Return the (x, y) coordinate for the center point of the cell that contains the specified text.  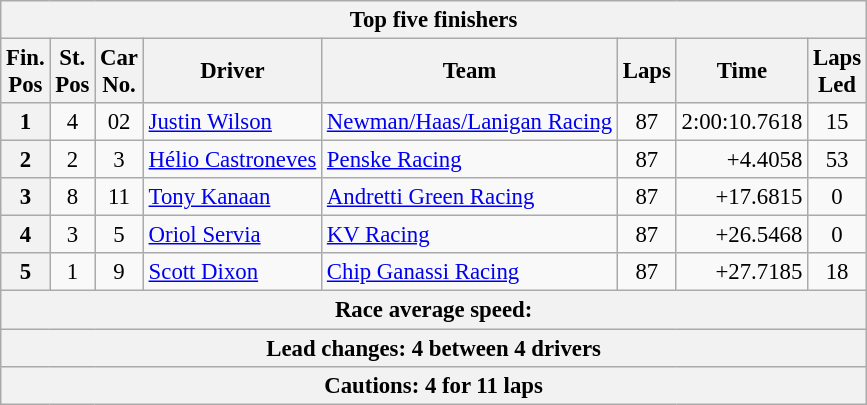
Justin Wilson (232, 122)
18 (838, 273)
11 (120, 197)
Scott Dixon (232, 273)
Time (742, 72)
9 (120, 273)
St.Pos (72, 72)
CarNo. (120, 72)
Driver (232, 72)
Race average speed: (434, 310)
Top five finishers (434, 20)
02 (120, 122)
8 (72, 197)
Lead changes: 4 between 4 drivers (434, 348)
LapsLed (838, 72)
+4.4058 (742, 160)
Chip Ganassi Racing (470, 273)
Hélio Castroneves (232, 160)
Laps (646, 72)
Team (470, 72)
Penske Racing (470, 160)
KV Racing (470, 235)
+26.5468 (742, 235)
Oriol Servia (232, 235)
Andretti Green Racing (470, 197)
15 (838, 122)
53 (838, 160)
+17.6815 (742, 197)
2:00:10.7618 (742, 122)
Cautions: 4 for 11 laps (434, 385)
Fin.Pos (26, 72)
Tony Kanaan (232, 197)
Newman/Haas/Lanigan Racing (470, 122)
+27.7185 (742, 273)
